Return [X, Y] of the center of cell containing provided text 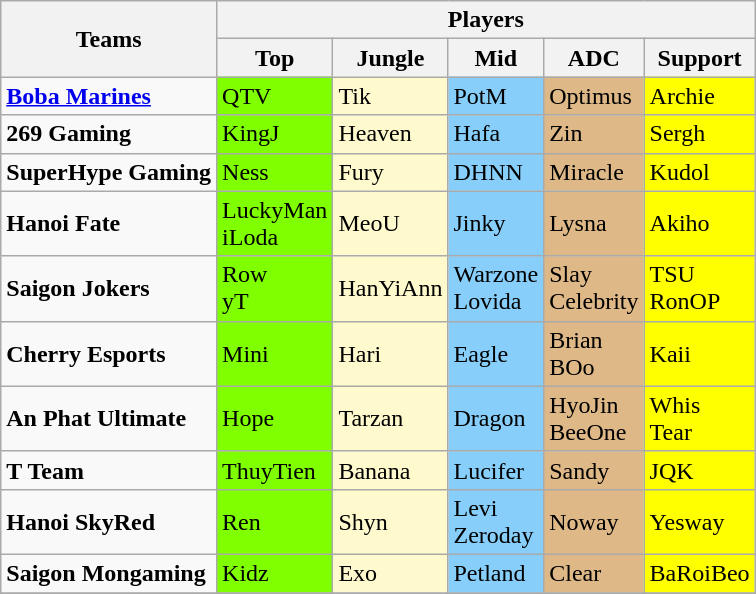
Clear [594, 573]
ADC [594, 58]
Tarzan [390, 418]
Saigon Mongaming [109, 573]
Fury [390, 172]
Hanoi Fate [109, 224]
Optimus [594, 96]
Slay Celebrity [594, 288]
269 Gaming [109, 134]
PotM [496, 96]
Lysna [594, 224]
Row yT [275, 288]
Hafa [496, 134]
Kidz [275, 573]
Petland [496, 573]
SuperHype Gaming [109, 172]
Lucifer [496, 470]
BaRoiBeo [700, 573]
Hope [275, 418]
Cherry Esports [109, 354]
Noway [594, 522]
Shyn [390, 522]
Whis Tear [700, 418]
Heaven [390, 134]
TSU RonOP [700, 288]
ThuyTien [275, 470]
KingJ [275, 134]
Tik [390, 96]
Warzone Lovida [496, 288]
Top [275, 58]
Mid [496, 58]
Teams [109, 39]
Kudol [700, 172]
HyoJin BeeOne [594, 418]
Dragon [496, 418]
LuckyMan iLoda [275, 224]
Banana [390, 470]
Zin [594, 134]
QTV [275, 96]
Players [486, 20]
Ren [275, 522]
T Team [109, 470]
MeoU [390, 224]
Hanoi SkyRed [109, 522]
Brian BOo [594, 354]
JQK [700, 470]
Hari [390, 354]
Akiho [700, 224]
Archie [700, 96]
Saigon Jokers [109, 288]
Mini [275, 354]
Levi Zeroday [496, 522]
Yesway [700, 522]
An Phat Ultimate [109, 418]
Eagle [496, 354]
DHNN [496, 172]
Boba Marines [109, 96]
Miracle [594, 172]
Jungle [390, 58]
Kaii [700, 354]
Sandy [594, 470]
Support [700, 58]
HanYiAnn [390, 288]
Sergh [700, 134]
Ness [275, 172]
Jinky [496, 224]
Exo [390, 573]
